Search for the cell housing the specified text and yield its [x, y] center coordinate. 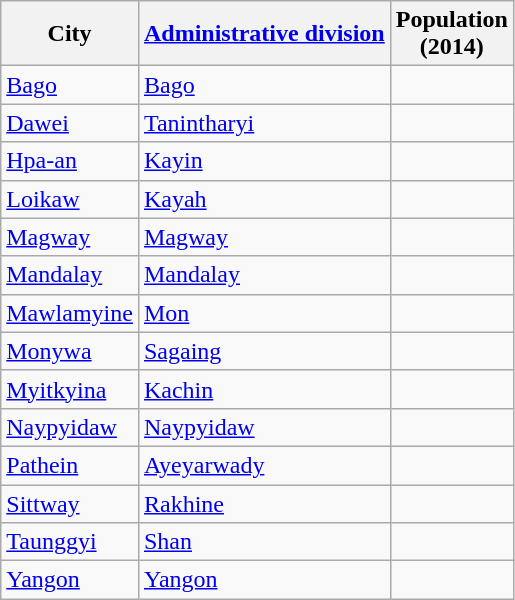
Hpa-an [70, 161]
Sagaing [264, 351]
Tanintharyi [264, 123]
Kayah [264, 199]
Kayin [264, 161]
Mawlamyine [70, 313]
Pathein [70, 465]
Loikaw [70, 199]
Mon [264, 313]
Rakhine [264, 503]
Dawei [70, 123]
Population(2014) [452, 34]
Administrative division [264, 34]
Kachin [264, 389]
Sittway [70, 503]
Taunggyi [70, 542]
Ayeyarwady [264, 465]
City [70, 34]
Monywa [70, 351]
Myitkyina [70, 389]
Shan [264, 542]
